Find where the given text appears and provide that cell's center as (x, y) coordinate. 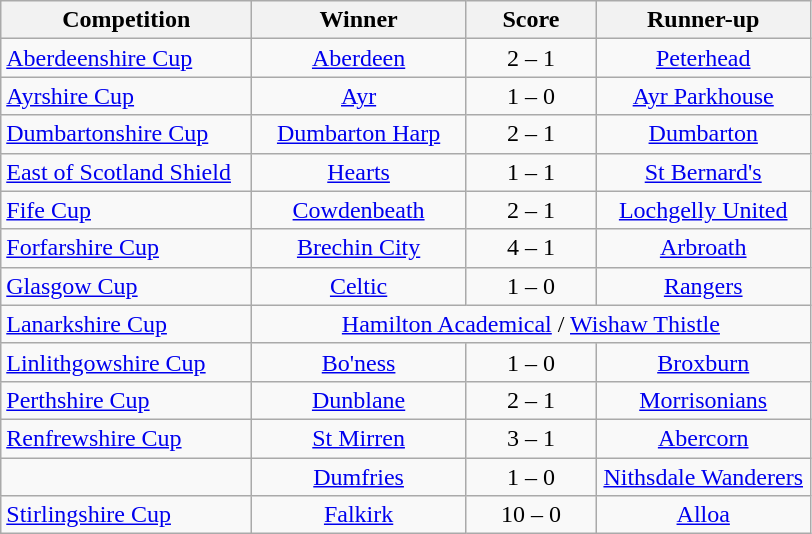
Falkirk (359, 515)
St Mirren (359, 438)
Hearts (359, 172)
Linlithgowshire Cup (126, 362)
Nithsdale Wanderers (703, 477)
Rangers (703, 286)
Arbroath (703, 248)
Stirlingshire Cup (126, 515)
Hamilton Academical / Wishaw Thistle (531, 324)
Renfrewshire Cup (126, 438)
Dumbarton (703, 134)
Competition (126, 20)
Lochgelly United (703, 210)
4 – 1 (530, 248)
Perthshire Cup (126, 400)
Score (530, 20)
Fife Cup (126, 210)
10 – 0 (530, 515)
Aberdeenshire Cup (126, 58)
Peterhead (703, 58)
Dumbartonshire Cup (126, 134)
Broxburn (703, 362)
Ayrshire Cup (126, 96)
Forfarshire Cup (126, 248)
Winner (359, 20)
Cowdenbeath (359, 210)
1 – 1 (530, 172)
Glasgow Cup (126, 286)
3 – 1 (530, 438)
Dumfries (359, 477)
Morrisonians (703, 400)
Runner-up (703, 20)
Lanarkshire Cup (126, 324)
St Bernard's (703, 172)
Celtic (359, 286)
Alloa (703, 515)
Brechin City (359, 248)
Dunblane (359, 400)
East of Scotland Shield (126, 172)
Abercorn (703, 438)
Ayr (359, 96)
Dumbarton Harp (359, 134)
Aberdeen (359, 58)
Ayr Parkhouse (703, 96)
Bo'ness (359, 362)
